Return the [x, y] coordinate for the center point of the cell that contains the specified text.  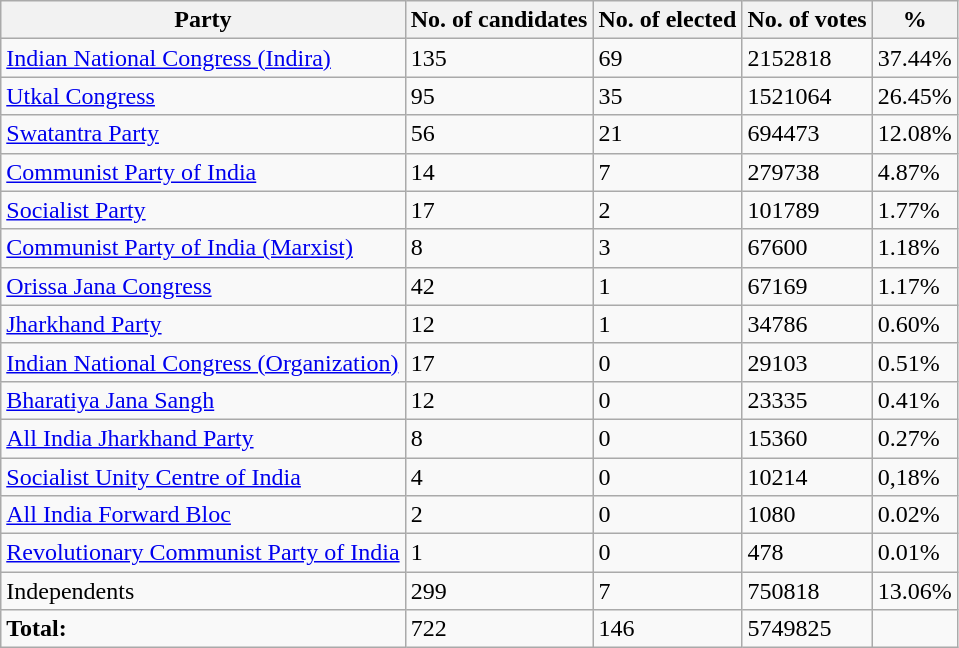
750818 [807, 591]
Orissa Jana Congress [203, 286]
694473 [807, 134]
No. of elected [668, 20]
722 [499, 629]
37.44% [914, 58]
1.17% [914, 286]
23335 [807, 400]
Swatantra Party [203, 134]
299 [499, 591]
Independents [203, 591]
0.51% [914, 362]
34786 [807, 324]
279738 [807, 172]
0,18% [914, 477]
67169 [807, 286]
29103 [807, 362]
Revolutionary Communist Party of India [203, 553]
1.18% [914, 248]
95 [499, 96]
Total: [203, 629]
Utkal Congress [203, 96]
15360 [807, 438]
146 [668, 629]
4 [499, 477]
26.45% [914, 96]
All India Forward Bloc [203, 515]
101789 [807, 210]
2152818 [807, 58]
478 [807, 553]
56 [499, 134]
% [914, 20]
No. of candidates [499, 20]
Socialist Party [203, 210]
14 [499, 172]
1521064 [807, 96]
3 [668, 248]
Communist Party of India (Marxist) [203, 248]
12.08% [914, 134]
No. of votes [807, 20]
0.01% [914, 553]
All India Jharkhand Party [203, 438]
5749825 [807, 629]
Indian National Congress (Organization) [203, 362]
67600 [807, 248]
1.77% [914, 210]
21 [668, 134]
13.06% [914, 591]
Communist Party of India [203, 172]
Jharkhand Party [203, 324]
0.41% [914, 400]
Socialist Unity Centre of India [203, 477]
69 [668, 58]
0.27% [914, 438]
42 [499, 286]
0.60% [914, 324]
Party [203, 20]
35 [668, 96]
10214 [807, 477]
1080 [807, 515]
4.87% [914, 172]
135 [499, 58]
0.02% [914, 515]
Indian National Congress (Indira) [203, 58]
Bharatiya Jana Sangh [203, 400]
